Capture the cell that displays the provided text and extract its [X, Y] central coordinate. 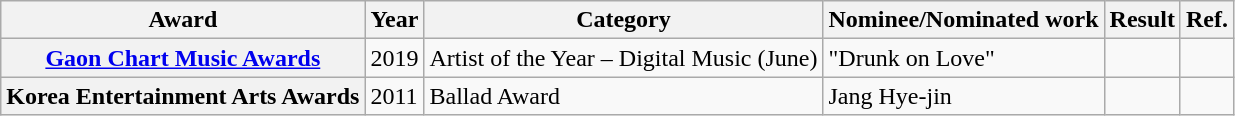
Jang Hye-jin [964, 96]
Ref. [1206, 20]
Korea Entertainment Arts Awards [183, 96]
2011 [394, 96]
Category [624, 20]
Result [1142, 20]
Nominee/Nominated work [964, 20]
Year [394, 20]
Artist of the Year – Digital Music (June) [624, 58]
2019 [394, 58]
"Drunk on Love" [964, 58]
Gaon Chart Music Awards [183, 58]
Award [183, 20]
Ballad Award [624, 96]
